Return [x, y] of the center of cell containing provided text 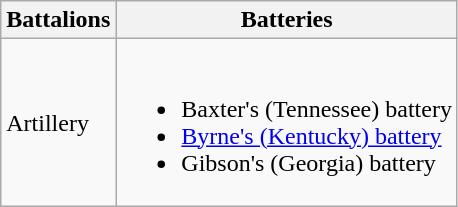
Batteries [287, 20]
Artillery [58, 122]
Baxter's (Tennessee) batteryByrne's (Kentucky) batteryGibson's (Georgia) battery [287, 122]
Battalions [58, 20]
